Pinpoint the cell where the given text exists, returning its [x, y] midpoint coordinate. 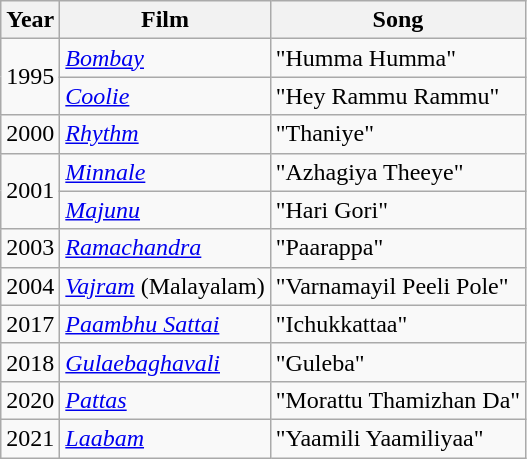
Film [165, 20]
"Hey Rammu Rammu" [398, 96]
1995 [30, 77]
"Morattu Thamizhan Da" [398, 400]
"Yaamili Yaamiliyaa" [398, 438]
2020 [30, 400]
2021 [30, 438]
"Paarappa" [398, 248]
Paambhu Sattai [165, 324]
Vajram (Malayalam) [165, 286]
"Guleba" [398, 362]
Bombay [165, 58]
Year [30, 20]
"Humma Humma" [398, 58]
Laabam [165, 438]
Coolie [165, 96]
Rhythm [165, 134]
Pattas [165, 400]
2000 [30, 134]
Minnale [165, 172]
"Thaniye" [398, 134]
Majunu [165, 210]
"Varnamayil Peeli Pole" [398, 286]
Ramachandra [165, 248]
"Azhagiya Theeye" [398, 172]
Gulaebaghavali [165, 362]
Song [398, 20]
2018 [30, 362]
2004 [30, 286]
2017 [30, 324]
"Ichukkattaa" [398, 324]
2003 [30, 248]
2001 [30, 191]
"Hari Gori" [398, 210]
